Return (x, y) of the center of cell containing provided text 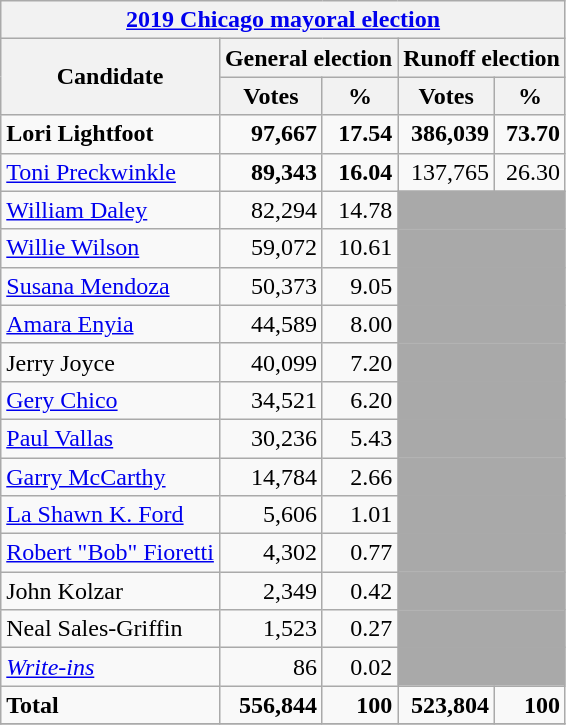
0.42 (360, 591)
5,606 (270, 515)
Runoff election (482, 58)
8.00 (360, 324)
0.27 (360, 629)
82,294 (270, 210)
7.20 (360, 362)
6.20 (360, 400)
14,784 (270, 477)
Candidate (110, 77)
86 (270, 667)
89,343 (270, 172)
Paul Vallas (110, 438)
Robert "Bob" Fioretti (110, 553)
40,099 (270, 362)
26.30 (530, 172)
Total (110, 705)
William Daley (110, 210)
97,667 (270, 134)
General election (308, 58)
2019 Chicago mayoral election (284, 20)
Lori Lightfoot (110, 134)
50,373 (270, 286)
59,072 (270, 248)
1,523 (270, 629)
Neal Sales-Griffin (110, 629)
73.70 (530, 134)
16.04 (360, 172)
523,804 (446, 705)
556,844 (270, 705)
5.43 (360, 438)
30,236 (270, 438)
Toni Preckwinkle (110, 172)
14.78 (360, 210)
9.05 (360, 286)
Garry McCarthy (110, 477)
386,039 (446, 134)
34,521 (270, 400)
137,765 (446, 172)
2,349 (270, 591)
La Shawn K. Ford (110, 515)
Write-ins (110, 667)
10.61 (360, 248)
4,302 (270, 553)
44,589 (270, 324)
2.66 (360, 477)
0.77 (360, 553)
0.02 (360, 667)
1.01 (360, 515)
John Kolzar (110, 591)
Amara Enyia (110, 324)
Susana Mendoza (110, 286)
Gery Chico (110, 400)
Willie Wilson (110, 248)
17.54 (360, 134)
Jerry Joyce (110, 362)
